Return the [X, Y] coordinate for the center point of the cell that contains the specified text.  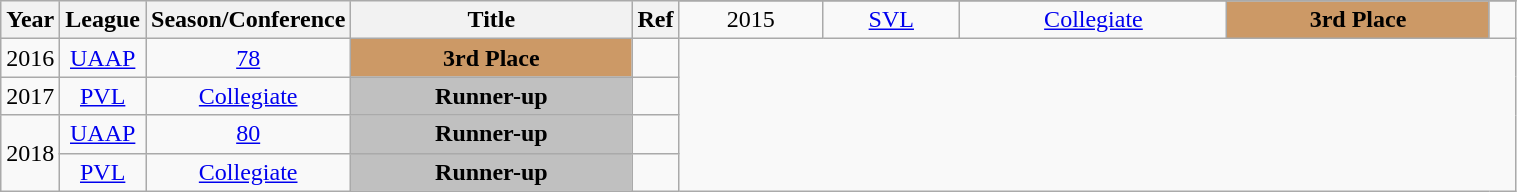
Title [492, 20]
Ref [656, 20]
2015 [751, 20]
Season/Conference [248, 20]
Year [30, 20]
2018 [30, 153]
78 [248, 58]
80 [248, 134]
2016 [30, 58]
2017 [30, 96]
League [103, 20]
SVL [892, 20]
